Pinpoint the cell where the given text exists, returning its (x, y) midpoint coordinate. 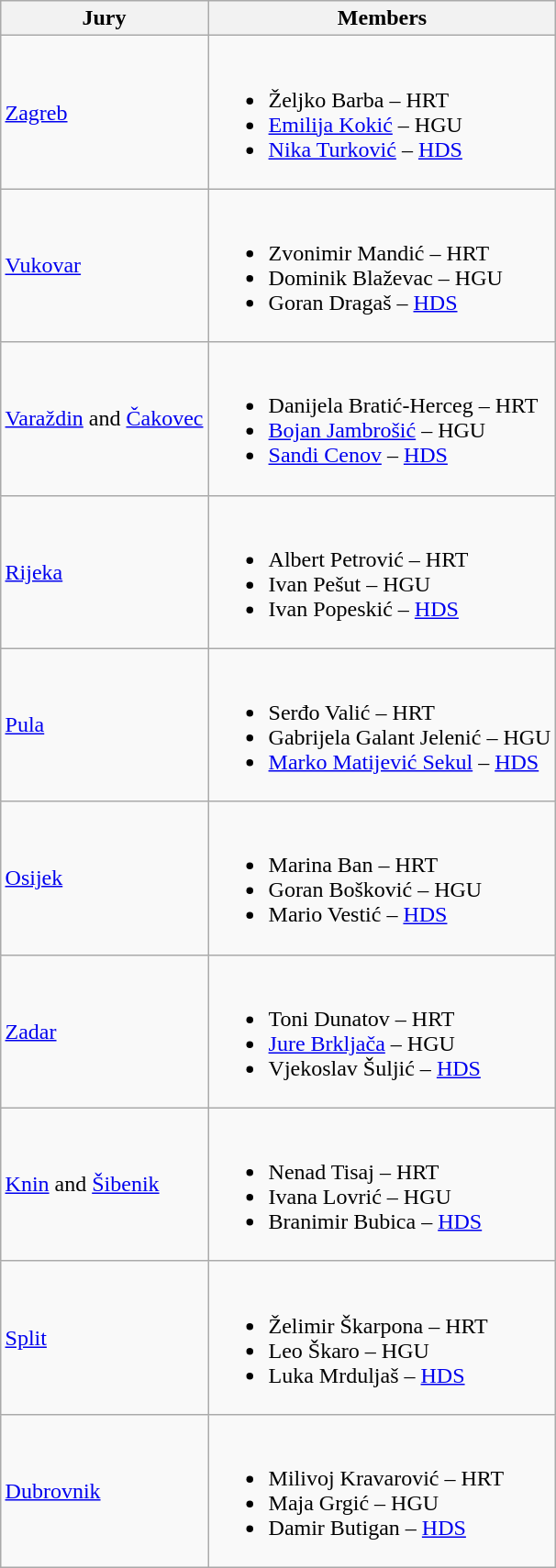
Zadar (105, 1031)
Željko Barba – HRTEmilija Kokić – HGUNika Turković – HDS (382, 112)
Jury (105, 18)
Knin and Šibenik (105, 1185)
Osijek (105, 878)
Vukovar (105, 266)
Milivoj Kravarović – HRTMaja Grgić – HGUDamir Butigan – HDS (382, 1491)
Albert Petrović – HRTIvan Pešut – HGUIvan Popeskić – HDS (382, 572)
Marina Ban – HRTGoran Bošković – HGUMario Vestić – HDS (382, 878)
Varaždin and Čakovec (105, 418)
Želimir Škarpona – HRTLeo Škaro – HGULuka Mrduljaš – HDS (382, 1337)
Zagreb (105, 112)
Zvonimir Mandić – HRTDominik Blaževac – HGUGoran Dragaš – HDS (382, 266)
Rijeka (105, 572)
Nenad Tisaj – HRTIvana Lovrić – HGUBranimir Bubica – HDS (382, 1185)
Danijela Bratić-Herceg – HRTBojan Jambrošić – HGUSandi Cenov – HDS (382, 418)
Toni Dunatov – HRTJure Brkljača – HGUVjekoslav Šuljić – HDS (382, 1031)
Members (382, 18)
Split (105, 1337)
Pula (105, 724)
Serđo Valić – HRTGabrijela Galant Jelenić – HGUMarko Matijević Sekul – HDS (382, 724)
Dubrovnik (105, 1491)
